Detect which cell encompasses the target text, then output its [X, Y] center coordinate. 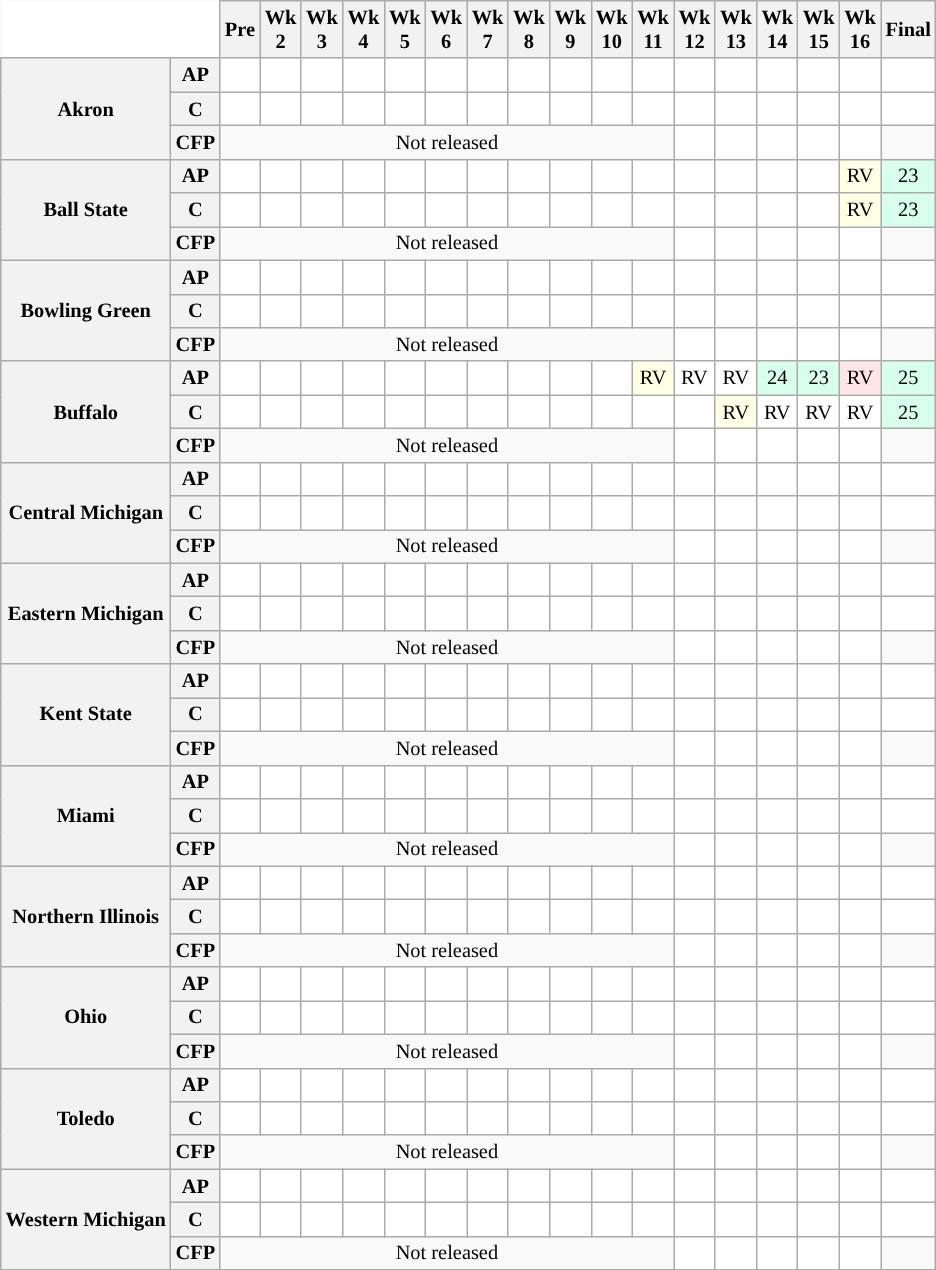
Wk5 [404, 29]
Kent State [86, 714]
Wk10 [612, 29]
Northern Illinois [86, 916]
Wk14 [778, 29]
Toledo [86, 1118]
Bowling Green [86, 310]
Pre [240, 29]
Western Michigan [86, 1220]
Wk7 [488, 29]
Buffalo [86, 412]
Wk2 [280, 29]
Akron [86, 108]
Wk13 [736, 29]
Wk3 [322, 29]
Central Michigan [86, 512]
Wk16 [860, 29]
Wk6 [446, 29]
Wk9 [570, 29]
Miami [86, 816]
Ball State [86, 210]
Wk12 [694, 29]
Wk11 [652, 29]
Final [908, 29]
Ohio [86, 1018]
Wk4 [364, 29]
Eastern Michigan [86, 614]
Wk8 [528, 29]
24 [778, 378]
Wk15 [818, 29]
